Return (X, Y) of the center of cell containing provided text 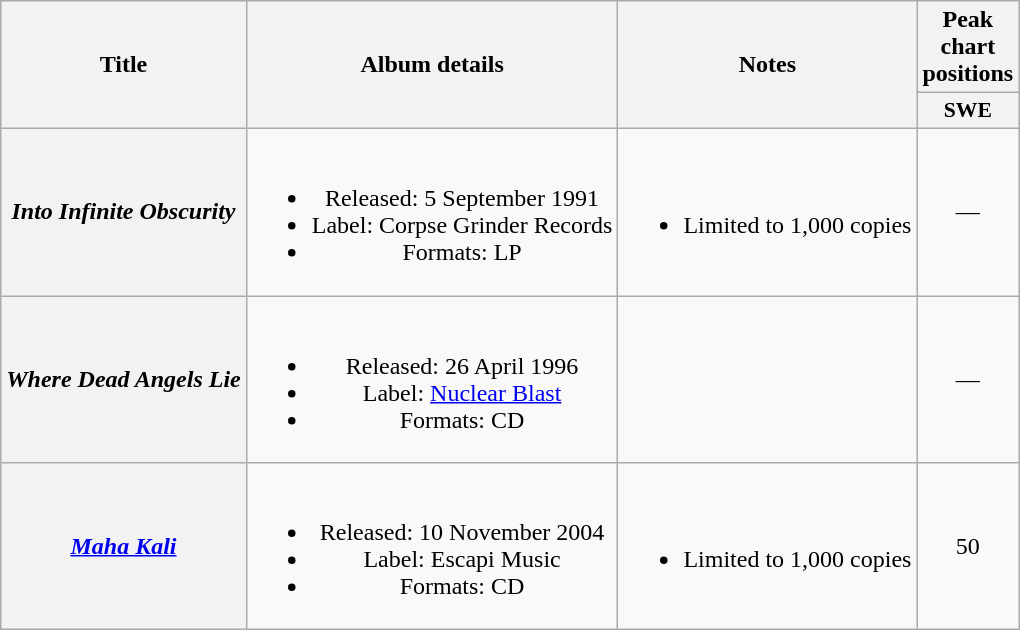
Maha Kali (124, 546)
Where Dead Angels Lie (124, 380)
Notes (768, 65)
Peak chart positions (968, 47)
Released: 5 September 1991Label: Corpse Grinder RecordsFormats: LP (432, 212)
Into Infinite Obscurity (124, 212)
SWE (968, 111)
Released: 26 April 1996Label: Nuclear BlastFormats: CD (432, 380)
Title (124, 65)
Album details (432, 65)
50 (968, 546)
Released: 10 November 2004Label: Escapi MusicFormats: CD (432, 546)
